Provide the [x, y] coordinate of the cell's center where the given text is located.  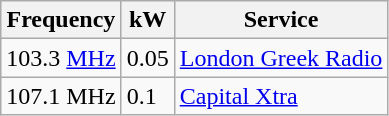
0.1 [148, 96]
Frequency [61, 20]
Capital Xtra [281, 96]
103.3 MHz [61, 58]
kW [148, 20]
0.05 [148, 58]
107.1 MHz [61, 96]
London Greek Radio [281, 58]
Service [281, 20]
